From the cell containing the given text, extract its center point as [X, Y] coordinate. 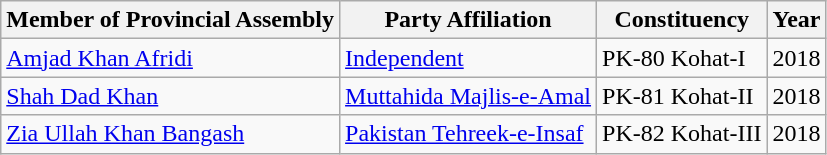
Member of Provincial Assembly [170, 20]
Year [796, 20]
Muttahida Majlis-e-Amal [468, 96]
Pakistan Tehreek-e-Insaf [468, 134]
Zia Ullah Khan Bangash [170, 134]
Party Affiliation [468, 20]
PK-81 Kohat-II [682, 96]
Independent [468, 58]
Amjad Khan Afridi [170, 58]
Shah Dad Khan [170, 96]
Constituency [682, 20]
PK-80 Kohat-I [682, 58]
PK-82 Kohat-III [682, 134]
